Locate the cell with the specified text and output its (x, y) center coordinate. 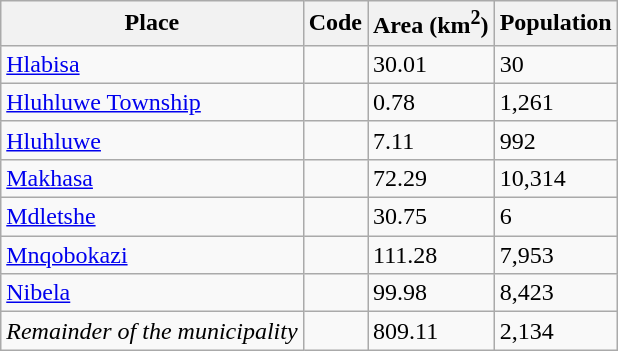
Hlabisa (152, 64)
7.11 (432, 140)
Remainder of the municipality (152, 331)
Mdletshe (152, 217)
10,314 (556, 178)
Hluhluwe Township (152, 102)
111.28 (432, 255)
99.98 (432, 293)
0.78 (432, 102)
Hluhluwe (152, 140)
809.11 (432, 331)
992 (556, 140)
1,261 (556, 102)
30 (556, 64)
Place (152, 24)
30.01 (432, 64)
72.29 (432, 178)
8,423 (556, 293)
Nibela (152, 293)
Area (km2) (432, 24)
2,134 (556, 331)
30.75 (432, 217)
Makhasa (152, 178)
7,953 (556, 255)
Mnqobokazi (152, 255)
Code (335, 24)
6 (556, 217)
Population (556, 24)
